Locate the cell with the specified text and output its [x, y] center coordinate. 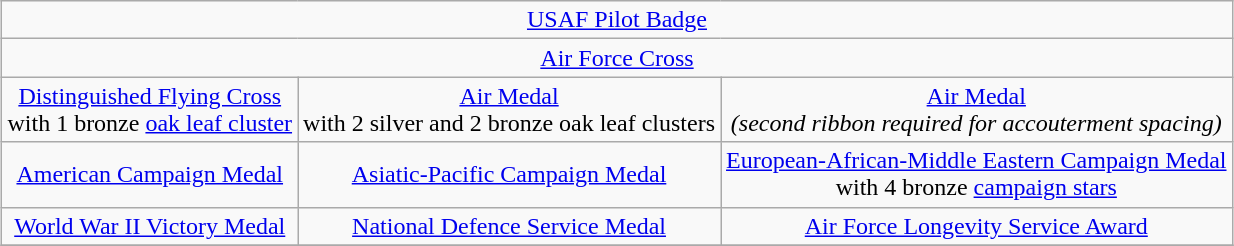
Air Medal(second ribbon required for accouterment spacing) [976, 110]
World War II Victory Medal [150, 226]
Distinguished Flying Crosswith 1 bronze oak leaf cluster [150, 110]
National Defence Service Medal [510, 226]
American Campaign Medal [150, 174]
European-African-Middle Eastern Campaign Medalwith 4 bronze campaign stars [976, 174]
Air Force Longevity Service Award [976, 226]
Air Force Cross [617, 58]
Asiatic-Pacific Campaign Medal [510, 174]
USAF Pilot Badge [617, 20]
Air Medalwith 2 silver and 2 bronze oak leaf clusters [510, 110]
